Provide the [x, y] coordinate of the cell's center where the given text is located.  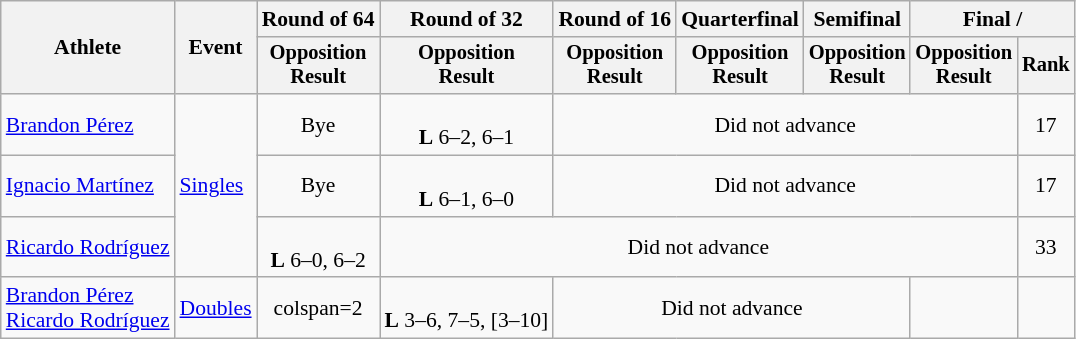
Singles [216, 186]
Rank [1046, 66]
L 6–2, 6–1 [467, 124]
Round of 16 [614, 19]
Round of 32 [467, 19]
Event [216, 48]
Quarterfinal [740, 19]
Ignacio Martínez [88, 186]
Athlete [88, 48]
Round of 64 [318, 19]
Semifinal [858, 19]
Final / [992, 19]
Doubles [216, 308]
33 [1046, 248]
colspan=2 [318, 308]
L 3–6, 7–5, [3–10] [467, 308]
Brandon Pérez [88, 124]
Ricardo Rodríguez [88, 248]
Brandon PérezRicardo Rodríguez [88, 308]
L 6–0, 6–2 [318, 248]
L 6–1, 6–0 [467, 186]
